Find where the given text appears and provide that cell's center as [X, Y] coordinate. 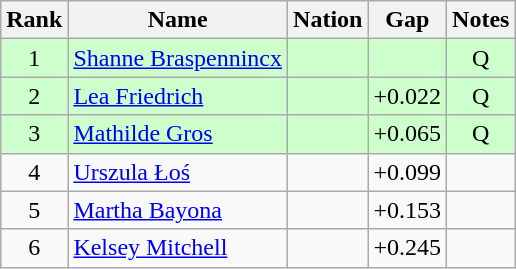
Kelsey Mitchell [178, 248]
+0.245 [408, 248]
+0.022 [408, 96]
5 [34, 210]
Gap [408, 20]
Urszula Łoś [178, 172]
Notes [481, 20]
+0.099 [408, 172]
4 [34, 172]
Lea Friedrich [178, 96]
3 [34, 134]
6 [34, 248]
Mathilde Gros [178, 134]
+0.065 [408, 134]
Martha Bayona [178, 210]
+0.153 [408, 210]
Rank [34, 20]
Shanne Braspennincx [178, 58]
Nation [328, 20]
Name [178, 20]
1 [34, 58]
2 [34, 96]
